Return the (X, Y) coordinate for the center point of the cell that contains the specified text.  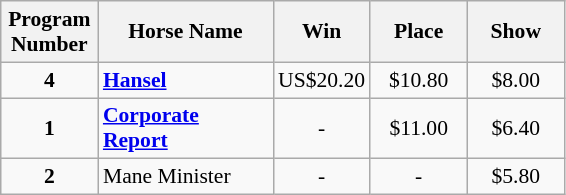
Horse Name (186, 32)
Show (516, 32)
Win (322, 32)
$8.00 (516, 80)
4 (50, 80)
Place (418, 32)
Hansel (186, 80)
1 (50, 128)
Mane Minister (186, 177)
$6.40 (516, 128)
$10.80 (418, 80)
$5.80 (516, 177)
2 (50, 177)
Program Number (50, 32)
$11.00 (418, 128)
Corporate Report (186, 128)
US$20.20 (322, 80)
